Find where the given text appears and provide that cell's center as (x, y) coordinate. 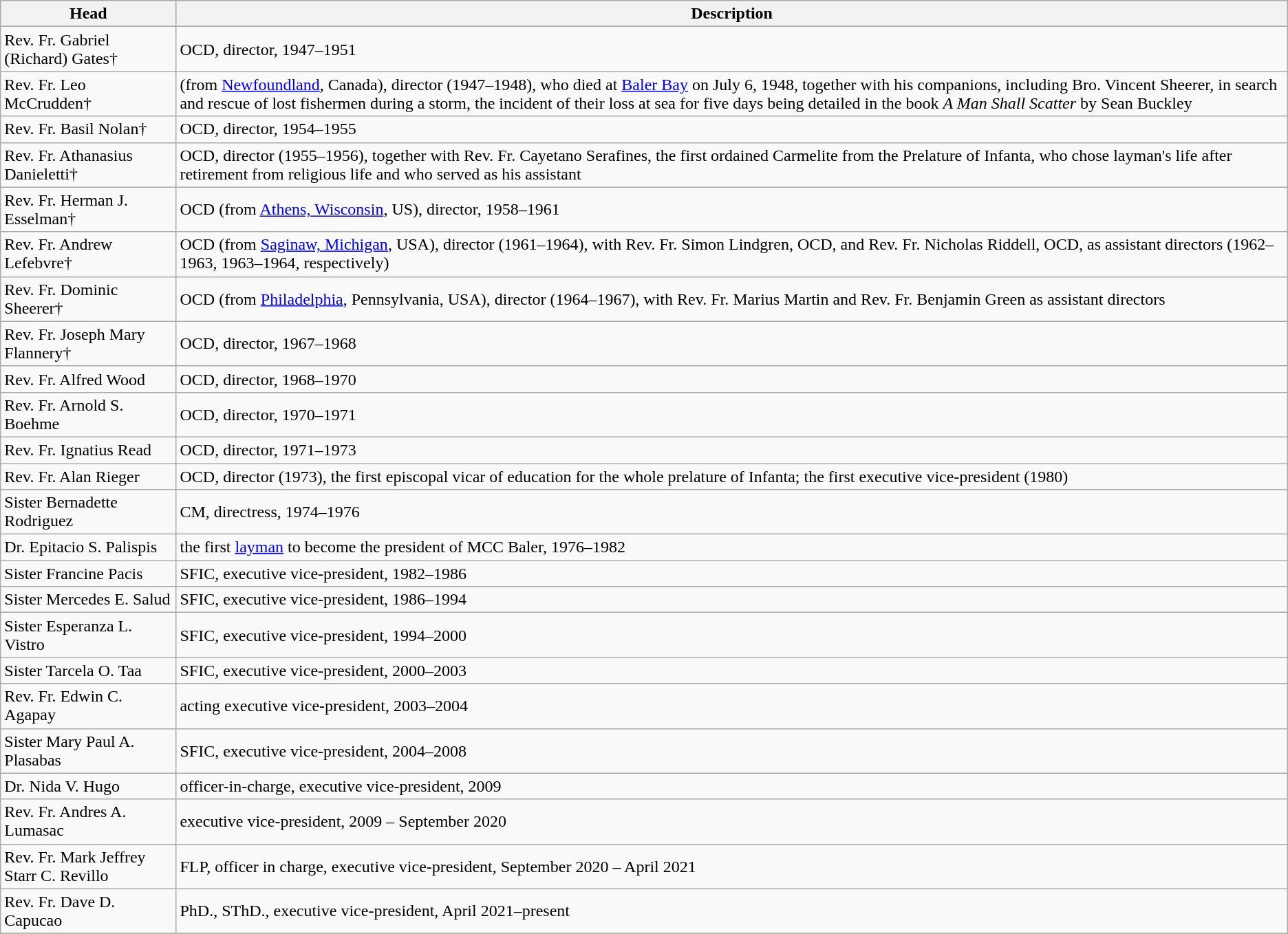
OCD, director, 1954–1955 (732, 129)
OCD, director, 1947–1951 (732, 50)
Sister Francine Pacis (88, 574)
OCD, director, 1967–1968 (732, 344)
Sister Bernadette Rodriguez (88, 512)
Rev. Fr. Mark Jeffrey Starr C. Revillo (88, 867)
Rev. Fr. Leo McCrudden† (88, 94)
Head (88, 14)
Rev. Fr. Andres A. Lumasac (88, 821)
Description (732, 14)
acting executive vice-president, 2003–2004 (732, 706)
SFIC, executive vice-president, 2000–2003 (732, 671)
Sister Mary Paul A. Plasabas (88, 751)
OCD, director (1973), the first episcopal vicar of education for the whole prelature of Infanta; the first executive vice-president (1980) (732, 477)
Rev. Fr. Joseph Mary Flannery† (88, 344)
OCD, director, 1968–1970 (732, 379)
Rev. Fr. Dave D. Capucao (88, 911)
OCD, director, 1971–1973 (732, 450)
Rev. Fr. Herman J. Esselman† (88, 209)
Dr. Epitacio S. Palispis (88, 547)
Rev. Fr. Edwin C. Agapay (88, 706)
SFIC, executive vice-president, 1982–1986 (732, 574)
Sister Tarcela O. Taa (88, 671)
Rev. Fr. Ignatius Read (88, 450)
OCD (from Philadelphia, Pennsylvania, USA), director (1964–1967), with Rev. Fr. Marius Martin and Rev. Fr. Benjamin Green as assistant directors (732, 298)
CM, directress, 1974–1976 (732, 512)
OCD, director, 1970–1971 (732, 414)
executive vice-president, 2009 – September 2020 (732, 821)
PhD., SThD., executive vice-president, April 2021–present (732, 911)
the first layman to become the president of MCC Baler, 1976–1982 (732, 547)
Rev. Fr. Alfred Wood (88, 379)
Rev. Fr. Arnold S. Boehme (88, 414)
SFIC, executive vice-president, 1986–1994 (732, 600)
SFIC, executive vice-president, 2004–2008 (732, 751)
SFIC, executive vice-president, 1994–2000 (732, 636)
Sister Mercedes E. Salud (88, 600)
Rev. Fr. Gabriel (Richard) Gates† (88, 50)
Rev. Fr. Andrew Lefebvre† (88, 254)
OCD (from Athens, Wisconsin, US), director, 1958–1961 (732, 209)
Rev. Fr. Basil Nolan† (88, 129)
Rev. Fr. Athanasius Danieletti† (88, 165)
FLP, officer in charge, executive vice-president, September 2020 – April 2021 (732, 867)
Rev. Fr. Alan Rieger (88, 477)
Dr. Nida V. Hugo (88, 786)
Sister Esperanza L. Vistro (88, 636)
officer-in-charge, executive vice-president, 2009 (732, 786)
Rev. Fr. Dominic Sheerer† (88, 298)
